Find where the given text appears and provide that cell's center as [X, Y] coordinate. 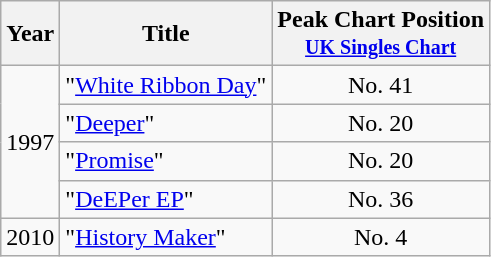
"Deeper" [166, 123]
1997 [30, 142]
No. 41 [381, 85]
"History Maker" [166, 237]
No. 4 [381, 237]
"White Ribbon Day" [166, 85]
Year [30, 34]
"DeEPer EP" [166, 199]
Title [166, 34]
2010 [30, 237]
Peak Chart Position UK Singles Chart [381, 34]
"Promise" [166, 161]
No. 36 [381, 199]
